Extract the [X, Y] coordinate from the center of the cell holding the provided text.  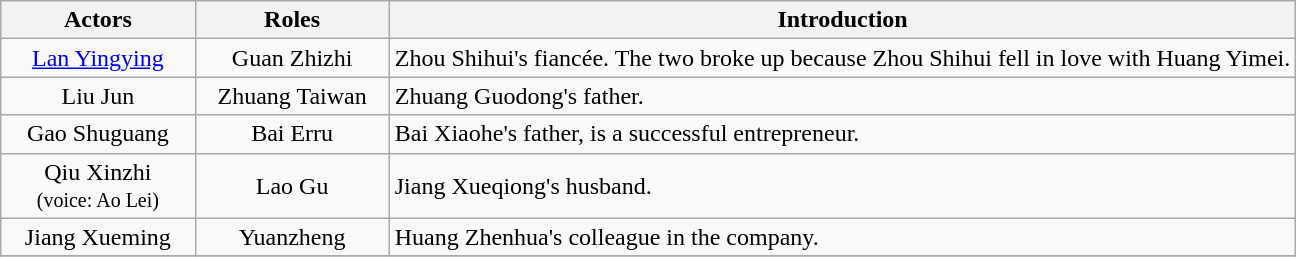
Jiang Xueqiong's husband. [842, 186]
Jiang Xueming [98, 237]
Actors [98, 20]
Liu Jun [98, 96]
Guan Zhizhi [292, 58]
Zhuang Guodong's father. [842, 96]
Lan Yingying [98, 58]
Roles [292, 20]
Gao Shuguang [98, 134]
Bai Erru [292, 134]
Introduction [842, 20]
Lao Gu [292, 186]
Zhuang Taiwan [292, 96]
Yuanzheng [292, 237]
Bai Xiaohe's father, is a successful entrepreneur. [842, 134]
Huang Zhenhua's colleague in the company. [842, 237]
Zhou Shihui's fiancée. The two broke up because Zhou Shihui fell in love with Huang Yimei. [842, 58]
Qiu Xinzhi(voice: Ao Lei) [98, 186]
